Capture the cell that displays the provided text and extract its (X, Y) central coordinate. 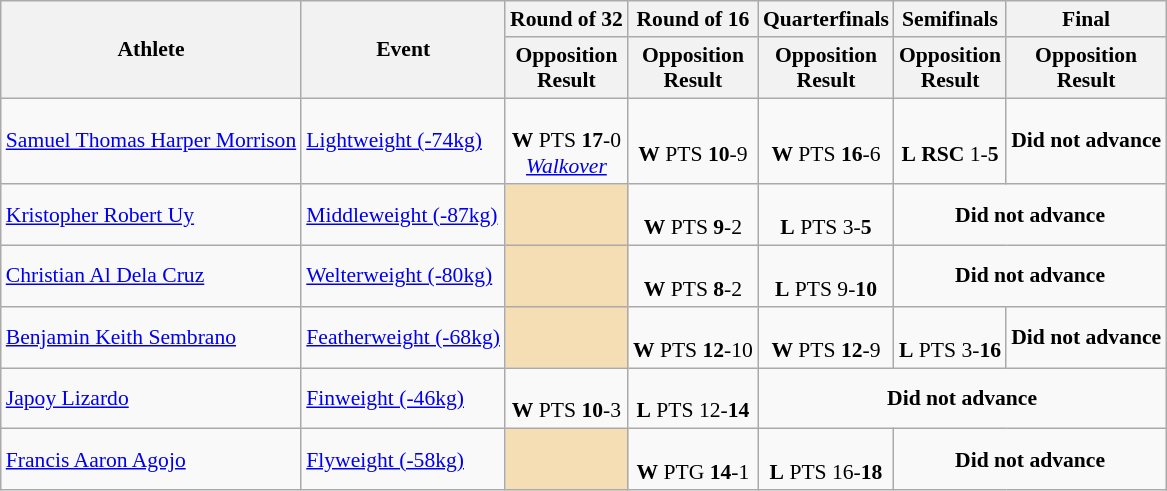
Welterweight (-80kg) (403, 276)
Featherweight (-68kg) (403, 338)
L PTS 9-10 (826, 276)
Kristopher Robert Uy (151, 216)
L PTS 3-5 (826, 216)
Lightweight (-74kg) (403, 142)
Samuel Thomas Harper Morrison (151, 142)
Middleweight (-87kg) (403, 216)
W PTS 17-0 Walkover (566, 142)
Event (403, 50)
W PTS 16-6 (826, 142)
Round of 16 (693, 19)
Final (1086, 19)
W PTS 10-9 (693, 142)
W PTS 12-9 (826, 338)
W PTS 12-10 (693, 338)
L PTS 16-18 (826, 460)
W PTS 10-3 (566, 398)
W PTS 9-2 (693, 216)
Japoy Lizardo (151, 398)
L RSC 1-5 (950, 142)
L PTS 3-16 (950, 338)
Christian Al Dela Cruz (151, 276)
Benjamin Keith Sembrano (151, 338)
Flyweight (-58kg) (403, 460)
W PTG 14-1 (693, 460)
Finweight (-46kg) (403, 398)
Francis Aaron Agojo (151, 460)
L PTS 12-14 (693, 398)
W PTS 8-2 (693, 276)
Quarterfinals (826, 19)
Semifinals (950, 19)
Athlete (151, 50)
Round of 32 (566, 19)
